Extract the [x, y] coordinate from the center of the cell holding the provided text.  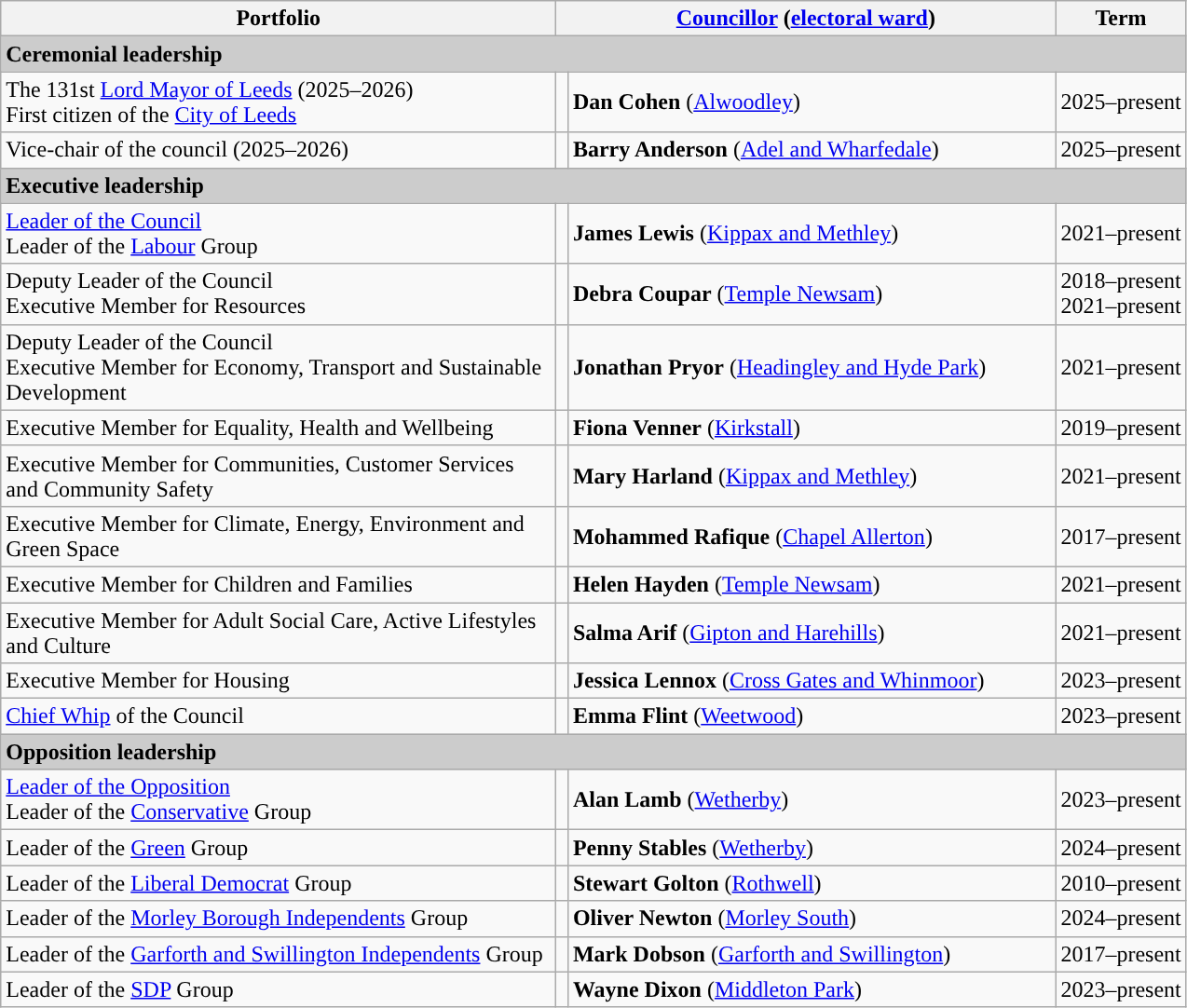
2019–present [1121, 428]
Stewart Golton (Rothwell) [812, 883]
Mohammed Rafique (Chapel Allerton) [812, 537]
Jonathan Pryor (Headingley and Hyde Park) [812, 367]
Leader of the Green Group [279, 848]
Executive Member for Housing [279, 681]
Councillor (electoral ward) [806, 19]
Executive Member for Adult Social Care, Active Lifestyles and Culture [279, 632]
Executive Member for Climate, Energy, Environment and Green Space [279, 537]
Leader of the SDP Group [279, 989]
James Lewis (Kippax and Methley) [812, 233]
Portfolio [279, 19]
Deputy Leader of the CouncilExecutive Member for Economy, Transport and Sustainable Development [279, 367]
Alan Lamb (Wetherby) [812, 799]
2018–present 2021–present [1121, 294]
Leader of the OppositionLeader of the Conservative Group [279, 799]
The 131st Lord Mayor of Leeds (2025–2026)First citizen of the City of Leeds [279, 102]
Wayne Dixon (Middleton Park) [812, 989]
Leader of the Liberal Democrat Group [279, 883]
Debra Coupar (Temple Newsam) [812, 294]
Executive Member for Communities, Customer Services and Community Safety [279, 475]
Ceremonial leadership [593, 54]
Vice-chair of the council (2025–2026) [279, 150]
Emma Flint (Weetwood) [812, 716]
Executive leadership [593, 185]
Mary Harland (Kippax and Methley) [812, 475]
Helen Hayden (Temple Newsam) [812, 584]
Oliver Newton (Morley South) [812, 919]
Leader of the Garforth and Swillington Independents Group [279, 954]
Leader of the Morley Borough Independents Group [279, 919]
Chief Whip of the Council [279, 716]
Term [1121, 19]
Fiona Venner (Kirkstall) [812, 428]
2010–present [1121, 883]
Penny Stables (Wetherby) [812, 848]
Executive Member for Children and Families [279, 584]
Mark Dobson (Garforth and Swillington) [812, 954]
Dan Cohen (Alwoodley) [812, 102]
Barry Anderson (Adel and Wharfedale) [812, 150]
Executive Member for Equality, Health and Wellbeing [279, 428]
Salma Arif (Gipton and Harehills) [812, 632]
Leader of the CouncilLeader of the Labour Group [279, 233]
Deputy Leader of the CouncilExecutive Member for Resources [279, 294]
Opposition leadership [593, 752]
Jessica Lennox (Cross Gates and Whinmoor) [812, 681]
